Search for the cell housing the specified text and yield its [x, y] center coordinate. 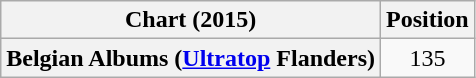
135 [428, 58]
Belgian Albums (Ultratop Flanders) [191, 58]
Chart (2015) [191, 20]
Position [428, 20]
